Find where the given text appears and provide that cell's center as (x, y) coordinate. 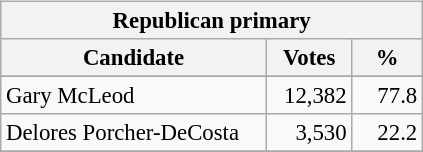
Candidate (134, 58)
22.2 (388, 133)
Gary McLeod (134, 96)
3,530 (309, 133)
12,382 (309, 96)
% (388, 58)
Delores Porcher-DeCosta (134, 133)
Republican primary (212, 21)
77.8 (388, 96)
Votes (309, 58)
